From the cell containing the given text, extract its center point as [X, Y] coordinate. 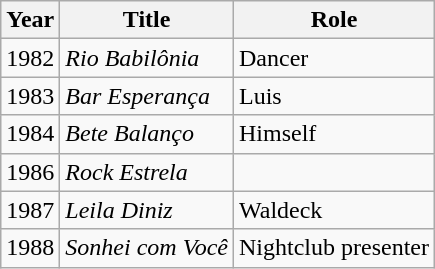
Role [334, 20]
Leila Diniz [147, 210]
Rio Babilônia [147, 58]
Bete Balanço [147, 134]
Sonhei com Você [147, 248]
Waldeck [334, 210]
1984 [30, 134]
1983 [30, 96]
Bar Esperança [147, 96]
Nightclub presenter [334, 248]
1986 [30, 172]
Luis [334, 96]
Dancer [334, 58]
1988 [30, 248]
Title [147, 20]
Himself [334, 134]
Rock Estrela [147, 172]
1987 [30, 210]
Year [30, 20]
1982 [30, 58]
